From the cell containing the given text, extract its center point as [X, Y] coordinate. 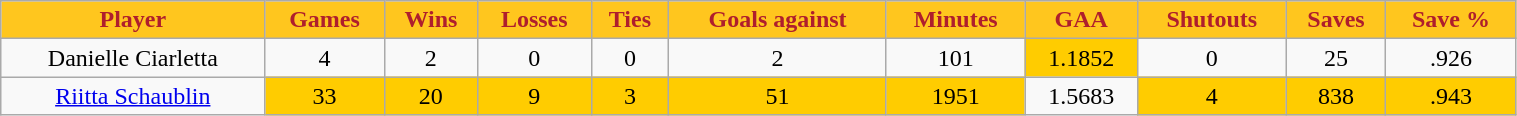
20 [430, 96]
1.5683 [1081, 96]
.926 [1451, 58]
1951 [956, 96]
1.1852 [1081, 58]
3 [630, 96]
Losses [534, 20]
Wins [430, 20]
GAA [1081, 20]
Minutes [956, 20]
.943 [1451, 96]
33 [324, 96]
51 [778, 96]
Player [133, 20]
9 [534, 96]
Shutouts [1212, 20]
Goals against [778, 20]
Ties [630, 20]
Riitta Schaublin [133, 96]
Saves [1336, 20]
838 [1336, 96]
Save % [1451, 20]
Danielle Ciarletta [133, 58]
Games [324, 20]
25 [1336, 58]
101 [956, 58]
